Capture the cell that displays the provided text and extract its [x, y] central coordinate. 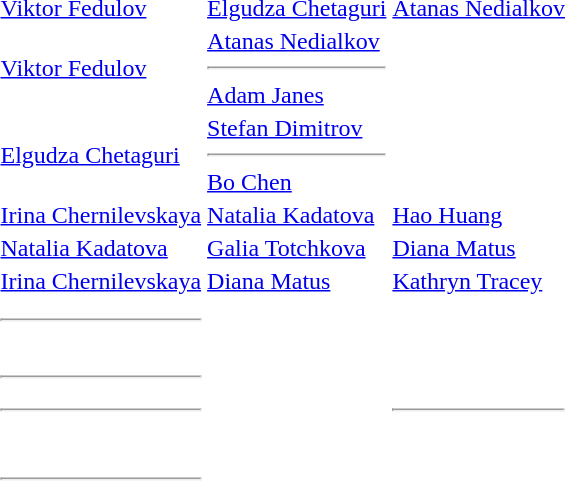
Atanas Nedialkov Adam Janes [297, 68]
Diana Matus [297, 281]
Galia Totchkova [297, 248]
Natalia Kadatova [297, 215]
Stefan Dimitrov Bo Chen [297, 155]
